For the text-containing cell, return its midpoint in [x, y] coordinate format. 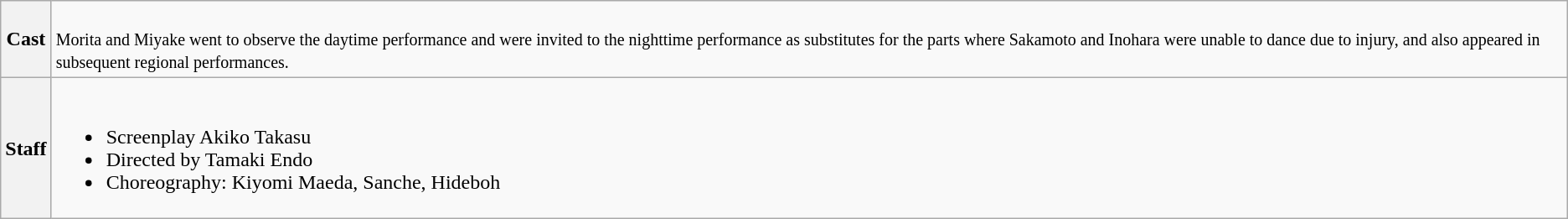
Staff [26, 148]
Screenplay Akiko TakasuDirected by Tamaki EndoChoreography: Kiyomi Maeda, Sanche, Hideboh [809, 148]
Cast [26, 39]
